Find where the given text appears and provide that cell's center as (X, Y) coordinate. 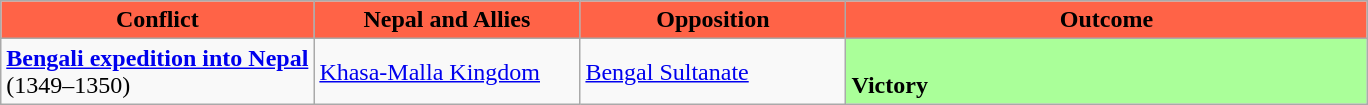
Conflict (158, 20)
Opposition (713, 20)
Khasa-Malla Kingdom (447, 72)
Bengal Sultanate (713, 72)
Outcome (1106, 20)
Victory (1106, 72)
Bengali expedition into Nepal(1349–1350) (158, 72)
Nepal and Allies (447, 20)
